Output the (x, y) coordinate of the center of the cell containing the given text.  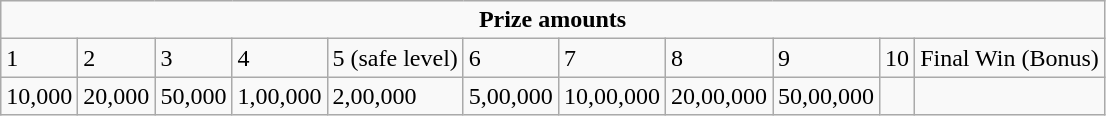
10 (898, 58)
5 (safe level) (395, 58)
20,000 (116, 96)
1 (40, 58)
4 (280, 58)
20,00,000 (718, 96)
50,000 (194, 96)
8 (718, 58)
5,00,000 (510, 96)
6 (510, 58)
Prize amounts (553, 20)
9 (826, 58)
10,000 (40, 96)
Final Win (Bonus) (1010, 58)
2,00,000 (395, 96)
1,00,000 (280, 96)
3 (194, 58)
10,00,000 (612, 96)
2 (116, 58)
7 (612, 58)
50,00,000 (826, 96)
